Output the (x, y) coordinate of the center of the cell containing the given text.  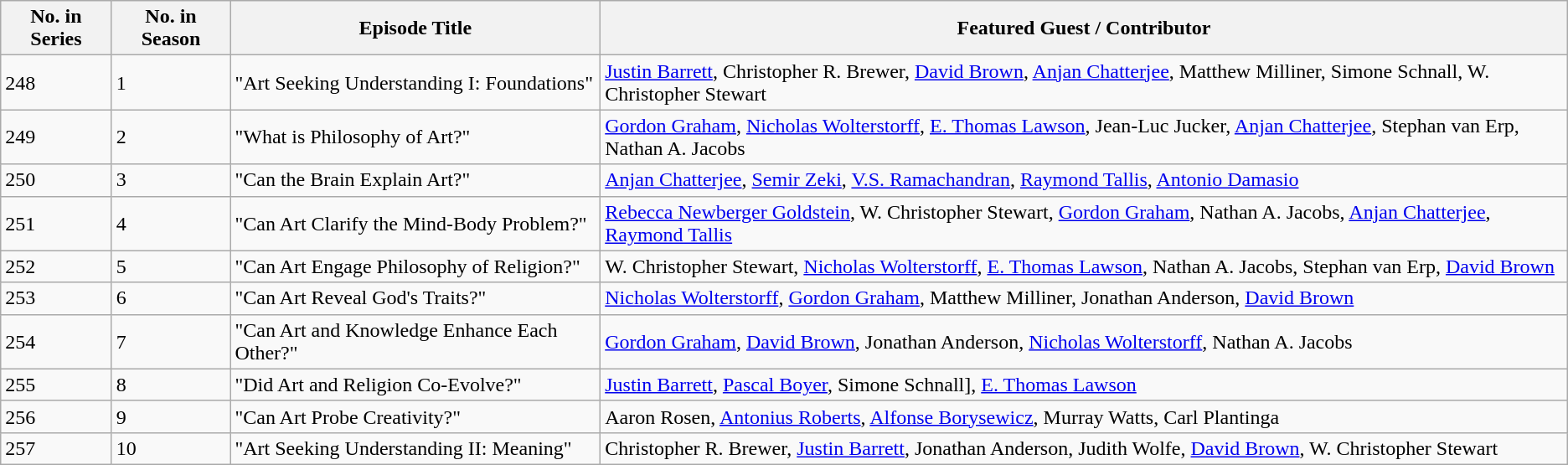
Episode Title (415, 28)
No. in Series (56, 28)
253 (56, 298)
8 (171, 385)
Featured Guest / Contributor (1084, 28)
No. in Season (171, 28)
Rebecca Newberger Goldstein, W. Christopher Stewart, Gordon Graham, Nathan A. Jacobs, Anjan Chatterjee, Raymond Tallis (1084, 223)
257 (56, 448)
Justin Barrett, Pascal Boyer, Simone Schnall], E. Thomas Lawson (1084, 385)
"Can Art Probe Creativity?" (415, 416)
4 (171, 223)
Gordon Graham, Nicholas Wolterstorff, E. Thomas Lawson, Jean-Luc Jucker, Anjan Chatterjee, Stephan van Erp, Nathan A. Jacobs (1084, 137)
249 (56, 137)
252 (56, 266)
1 (171, 82)
248 (56, 82)
250 (56, 180)
2 (171, 137)
"Art Seeking Understanding I: Foundations" (415, 82)
5 (171, 266)
"Can the Brain Explain Art?" (415, 180)
3 (171, 180)
"Art Seeking Understanding II: Meaning" (415, 448)
W. Christopher Stewart, Nicholas Wolterstorff, E. Thomas Lawson, Nathan A. Jacobs, Stephan van Erp, David Brown (1084, 266)
Gordon Graham, David Brown, Jonathan Anderson, Nicholas Wolterstorff, Nathan A. Jacobs (1084, 342)
7 (171, 342)
"Can Art Engage Philosophy of Religion?" (415, 266)
"Can Art and Knowledge Enhance Each Other?" (415, 342)
Christopher R. Brewer, Justin Barrett, Jonathan Anderson, Judith Wolfe, David Brown, W. Christopher Stewart (1084, 448)
Aaron Rosen, Antonius Roberts, Alfonse Borysewicz, Murray Watts, Carl Plantinga (1084, 416)
10 (171, 448)
"Did Art and Religion Co-Evolve?" (415, 385)
9 (171, 416)
"Can Art Reveal God's Traits?" (415, 298)
Anjan Chatterjee, Semir Zeki, V.S. Ramachandran, Raymond Tallis, Antonio Damasio (1084, 180)
256 (56, 416)
251 (56, 223)
"What is Philosophy of Art?" (415, 137)
Justin Barrett, Christopher R. Brewer, David Brown, Anjan Chatterjee, Matthew Milliner, Simone Schnall, W. Christopher Stewart (1084, 82)
255 (56, 385)
"Can Art Clarify the Mind-Body Problem?" (415, 223)
254 (56, 342)
Nicholas Wolterstorff, Gordon Graham, Matthew Milliner, Jonathan Anderson, David Brown (1084, 298)
6 (171, 298)
